Search for the cell housing the specified text and yield its (x, y) center coordinate. 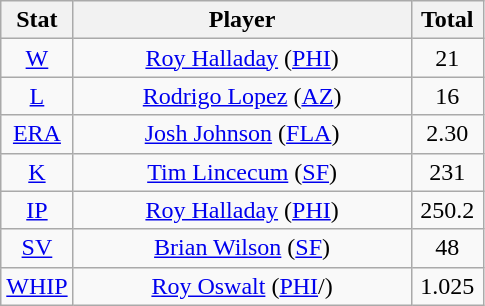
48 (447, 248)
2.30 (447, 134)
Roy Oswalt (PHI/) (242, 286)
L (37, 96)
16 (447, 96)
IP (37, 210)
Brian Wilson (SF) (242, 248)
21 (447, 58)
250.2 (447, 210)
231 (447, 172)
1.025 (447, 286)
SV (37, 248)
WHIP (37, 286)
ERA (37, 134)
K (37, 172)
Rodrigo Lopez (AZ) (242, 96)
Tim Lincecum (SF) (242, 172)
W (37, 58)
Total (447, 20)
Stat (37, 20)
Player (242, 20)
Josh Johnson (FLA) (242, 134)
